Search for the cell housing the specified text and yield its [X, Y] center coordinate. 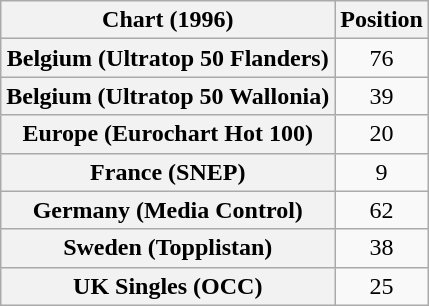
76 [382, 58]
Sweden (Topplistan) [168, 248]
9 [382, 172]
Position [382, 20]
Europe (Eurochart Hot 100) [168, 134]
39 [382, 96]
25 [382, 286]
Germany (Media Control) [168, 210]
20 [382, 134]
Chart (1996) [168, 20]
France (SNEP) [168, 172]
Belgium (Ultratop 50 Flanders) [168, 58]
Belgium (Ultratop 50 Wallonia) [168, 96]
UK Singles (OCC) [168, 286]
62 [382, 210]
38 [382, 248]
